Find where the given text appears and provide that cell's center as [x, y] coordinate. 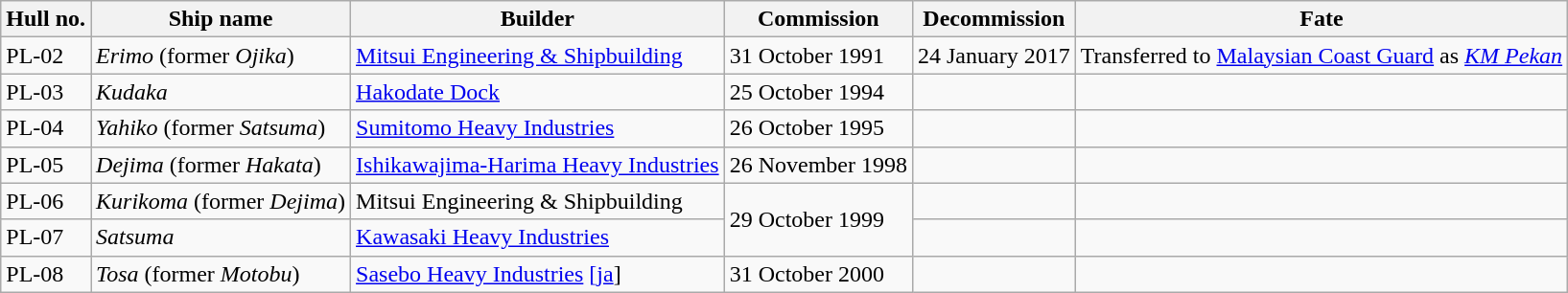
Kurikoma (former Dejima) [221, 201]
Hakodate Dock [538, 92]
26 October 1995 [818, 128]
29 October 1999 [818, 219]
31 October 1991 [818, 56]
Yahiko (former Satsuma) [221, 128]
Hull no. [46, 19]
PL-04 [46, 128]
PL-07 [46, 237]
Kudaka [221, 92]
PL-05 [46, 165]
24 January 2017 [994, 56]
PL-06 [46, 201]
Ship name [221, 19]
PL-03 [46, 92]
Sasebo Heavy Industries [ja] [538, 274]
Ishikawajima-Harima Heavy Industries [538, 165]
25 October 1994 [818, 92]
26 November 1998 [818, 165]
Transferred to Malaysian Coast Guard as KM Pekan [1322, 56]
31 October 2000 [818, 274]
Fate [1322, 19]
Tosa (former Motobu) [221, 274]
Erimo (former Ojika) [221, 56]
Satsuma [221, 237]
PL-02 [46, 56]
Kawasaki Heavy Industries [538, 237]
PL-08 [46, 274]
Builder [538, 19]
Dejima (former Hakata) [221, 165]
Decommission [994, 19]
Sumitomo Heavy Industries [538, 128]
Commission [818, 19]
